Capture the cell that displays the provided text and extract its [x, y] central coordinate. 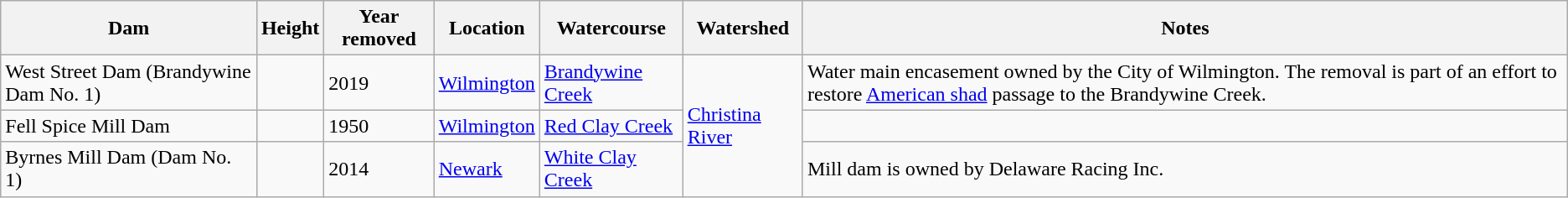
Dam [129, 29]
White Clay Creek [611, 169]
Water main encasement owned by the City of Wilmington. The removal is part of an effort to restore American shad passage to the Brandywine Creek. [1184, 82]
Watercourse [611, 29]
Christina River [742, 126]
Mill dam is owned by Delaware Racing Inc. [1184, 169]
Notes [1184, 29]
Newark [487, 169]
Red Clay Creek [611, 126]
Brandywine Creek [611, 82]
Byrnes Mill Dam (Dam No. 1) [129, 169]
Height [290, 29]
West Street Dam (Brandywine Dam No. 1) [129, 82]
Location [487, 29]
2014 [379, 169]
Fell Spice Mill Dam [129, 126]
1950 [379, 126]
Watershed [742, 29]
2019 [379, 82]
Year removed [379, 29]
